Determine the [X, Y] coordinate at the center of the cell enclosing the given text.  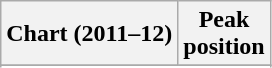
Peakposition [224, 34]
Chart (2011–12) [90, 34]
